Search for the cell housing the specified text and yield its (x, y) center coordinate. 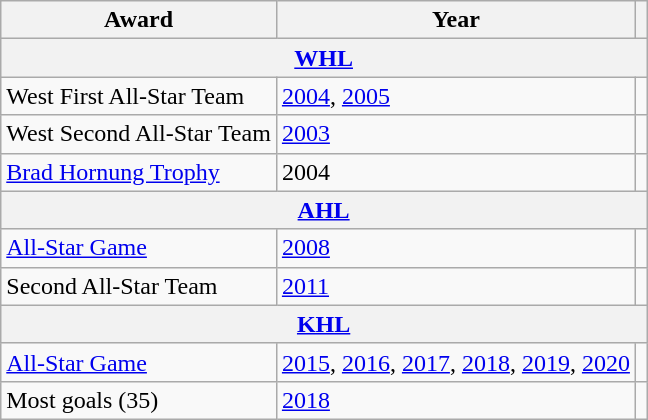
Brad Hornung Trophy (139, 172)
2003 (456, 134)
Second All-Star Team (139, 286)
2004 (456, 172)
Most goals (35) (139, 400)
Award (139, 20)
2008 (456, 248)
West Second All-Star Team (139, 134)
KHL (324, 324)
2015, 2016, 2017, 2018, 2019, 2020 (456, 362)
2018 (456, 400)
AHL (324, 210)
West First All-Star Team (139, 96)
WHL (324, 58)
2004, 2005 (456, 96)
Year (456, 20)
2011 (456, 286)
